Determine the (x, y) coordinate at the center of the cell enclosing the given text.  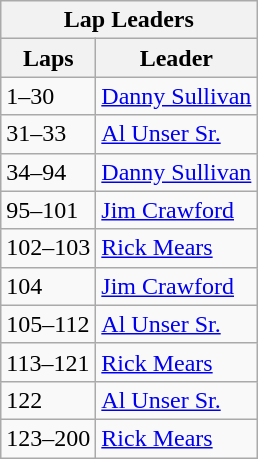
Laps (48, 58)
123–200 (48, 438)
Lap Leaders (129, 20)
31–33 (48, 134)
102–103 (48, 248)
122 (48, 400)
113–121 (48, 362)
104 (48, 286)
1–30 (48, 96)
34–94 (48, 172)
95–101 (48, 210)
105–112 (48, 324)
Leader (176, 58)
